Find where the given text appears and provide that cell's center as (x, y) coordinate. 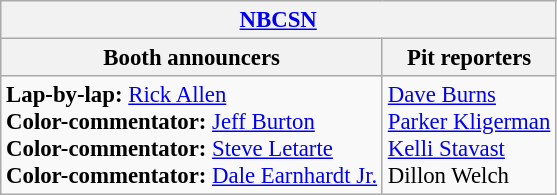
NBCSN (278, 20)
Booth announcers (192, 58)
Pit reporters (468, 58)
Lap-by-lap: Rick AllenColor-commentator: Jeff BurtonColor-commentator: Steve LetarteColor-commentator: Dale Earnhardt Jr. (192, 136)
Dave BurnsParker KligermanKelli StavastDillon Welch (468, 136)
